From the cell containing the given text, extract its center point as [X, Y] coordinate. 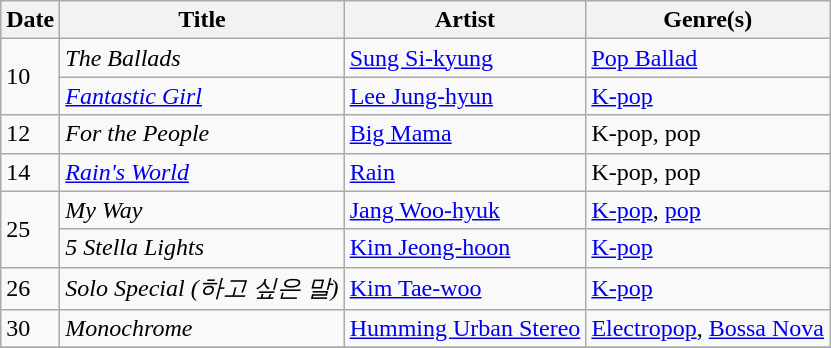
Sung Si-kyung [465, 58]
12 [30, 134]
Kim Jeong-hoon [465, 248]
14 [30, 172]
Title [202, 20]
For the People [202, 134]
Monochrome [202, 329]
30 [30, 329]
Artist [465, 20]
Rain's World [202, 172]
The Ballads [202, 58]
Big Mama [465, 134]
Solo Special (하고 싶은 말) [202, 288]
5 Stella Lights [202, 248]
Jang Woo-hyuk [465, 210]
Humming Urban Stereo [465, 329]
25 [30, 229]
26 [30, 288]
Fantastic Girl [202, 96]
Pop Ballad [708, 58]
Lee Jung-hyun [465, 96]
Genre(s) [708, 20]
My Way [202, 210]
Kim Tae-woo [465, 288]
Rain [465, 172]
Date [30, 20]
10 [30, 77]
Electropop, Bossa Nova [708, 329]
